Provide the [X, Y] coordinate of the cell's center where the given text is located.  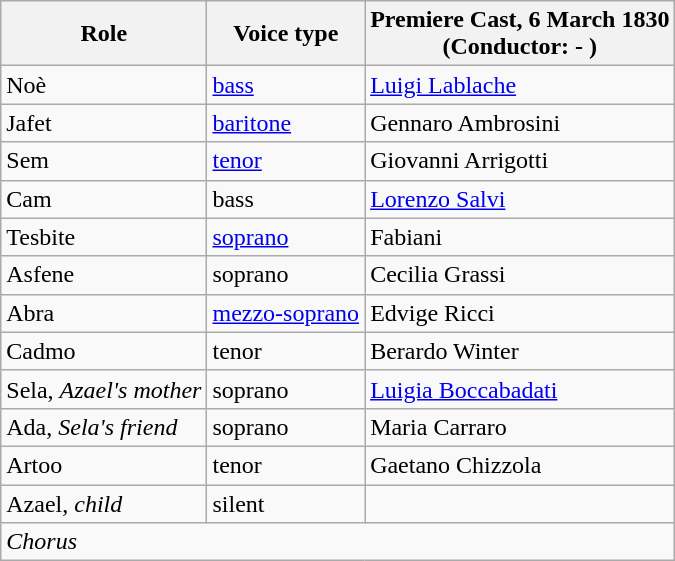
Edvige Ricci [520, 313]
Maria Carraro [520, 427]
Sem [104, 161]
Premiere Cast, 6 March 1830(Conductor: - ) [520, 34]
Jafet [104, 123]
Luigia Boccabadati [520, 389]
Sela, Azael's mother [104, 389]
silent [286, 503]
Abra [104, 313]
Noè [104, 85]
Chorus [338, 542]
Voice type [286, 34]
Asfene [104, 275]
Fabiani [520, 237]
Ada, Sela's friend [104, 427]
Azael, child [104, 503]
Gaetano Chizzola [520, 465]
Luigi Lablache [520, 85]
Lorenzo Salvi [520, 199]
Cadmo [104, 351]
Cam [104, 199]
baritone [286, 123]
Berardo Winter [520, 351]
Giovanni Arrigotti [520, 161]
Gennaro Ambrosini [520, 123]
Cecilia Grassi [520, 275]
Tesbite [104, 237]
Artoo [104, 465]
Role [104, 34]
mezzo-soprano [286, 313]
